Output the [X, Y] coordinate of the center of the cell containing the given text.  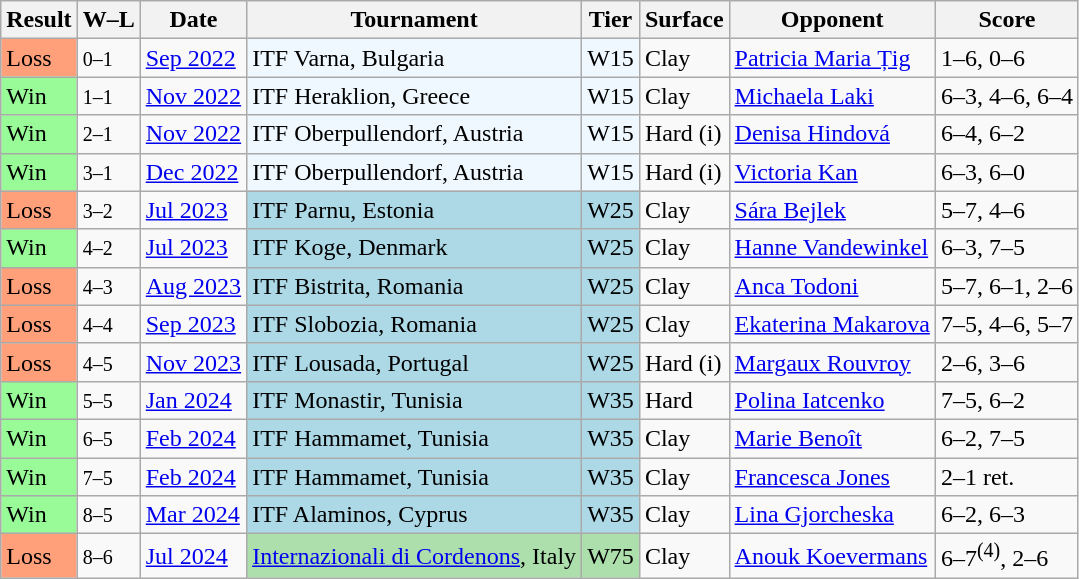
6–5 [108, 438]
Date [193, 20]
4–2 [108, 248]
Surface [684, 20]
2–1 ret. [1006, 477]
ITF Monastir, Tunisia [414, 400]
Denisa Hindová [832, 134]
0–1 [108, 58]
5–5 [108, 400]
Sep 2022 [193, 58]
Mar 2024 [193, 515]
7–5, 6–2 [1006, 400]
5–7, 6–1, 2–6 [1006, 286]
Lina Gjorcheska [832, 515]
ITF Lousada, Portugal [414, 362]
Anouk Koevermans [832, 556]
Francesca Jones [832, 477]
Tier [611, 20]
ITF Bistrita, Romania [414, 286]
Jul 2024 [193, 556]
ITF Heraklion, Greece [414, 96]
6–3, 6–0 [1006, 172]
6–3, 4–6, 6–4 [1006, 96]
3–1 [108, 172]
ITF Alaminos, Cyprus [414, 515]
Hanne Vandewinkel [832, 248]
6–4, 6–2 [1006, 134]
ITF Parnu, Estonia [414, 210]
3–2 [108, 210]
W–L [108, 20]
1–6, 0–6 [1006, 58]
6–7(4), 2–6 [1006, 556]
Score [1006, 20]
Polina Iatcenko [832, 400]
Opponent [832, 20]
ITF Koge, Denmark [414, 248]
1–1 [108, 96]
Dec 2022 [193, 172]
ITF Slobozia, Romania [414, 324]
6–2, 6–3 [1006, 515]
Ekaterina Makarova [832, 324]
W75 [611, 556]
Anca Todoni [832, 286]
Jan 2024 [193, 400]
Victoria Kan [832, 172]
Aug 2023 [193, 286]
2–6, 3–6 [1006, 362]
Internazionali di Cordenons, Italy [414, 556]
Michaela Laki [832, 96]
Hard [684, 400]
4–5 [108, 362]
Patricia Maria Țig [832, 58]
5–7, 4–6 [1006, 210]
7–5, 4–6, 5–7 [1006, 324]
ITF Varna, Bulgaria [414, 58]
6–2, 7–5 [1006, 438]
Sára Bejlek [832, 210]
Sep 2023 [193, 324]
6–3, 7–5 [1006, 248]
Tournament [414, 20]
8–6 [108, 556]
8–5 [108, 515]
Margaux Rouvroy [832, 362]
2–1 [108, 134]
Result [39, 20]
4–3 [108, 286]
Marie Benoît [832, 438]
Nov 2023 [193, 362]
4–4 [108, 324]
7–5 [108, 477]
